Output the (x, y) coordinate of the center of the cell containing the given text.  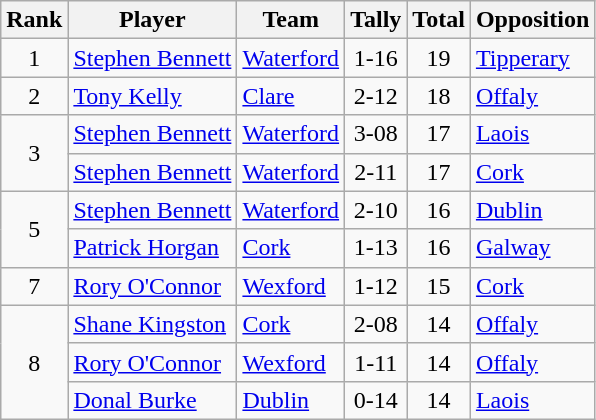
Shane Kingston (152, 324)
18 (439, 96)
Rank (34, 20)
Tipperary (532, 58)
0-14 (376, 400)
15 (439, 286)
7 (34, 286)
1-12 (376, 286)
2-11 (376, 172)
2-12 (376, 96)
Tony Kelly (152, 96)
2-08 (376, 324)
8 (34, 362)
Tally (376, 20)
Team (291, 20)
Opposition (532, 20)
1-16 (376, 58)
5 (34, 229)
Clare (291, 96)
1 (34, 58)
Total (439, 20)
Patrick Horgan (152, 248)
Galway (532, 248)
1-13 (376, 248)
2 (34, 96)
3-08 (376, 134)
Player (152, 20)
19 (439, 58)
3 (34, 153)
Donal Burke (152, 400)
1-11 (376, 362)
2-10 (376, 210)
